Capture the cell that displays the provided text and extract its (x, y) central coordinate. 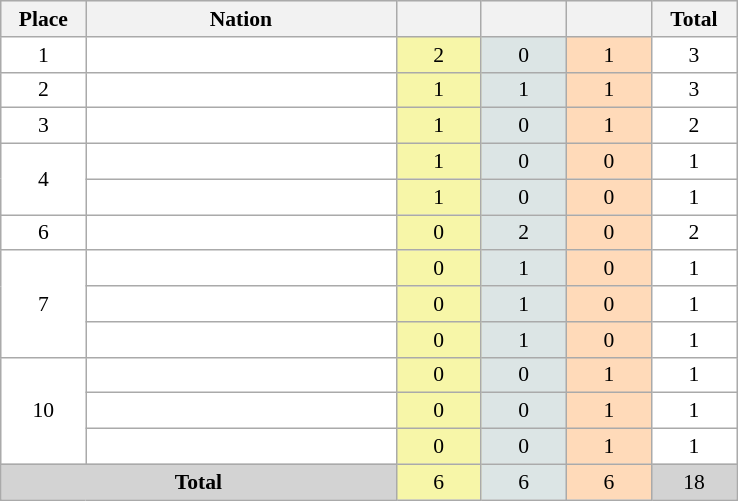
18 (694, 482)
Place (44, 19)
7 (44, 304)
10 (44, 410)
4 (44, 180)
Nation (241, 19)
